From the cell containing the given text, extract its center point as (X, Y) coordinate. 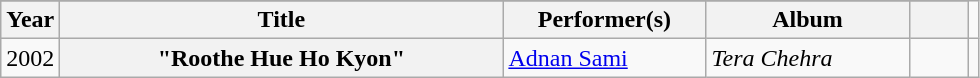
Title (282, 20)
Adnan Sami (604, 58)
2002 (30, 58)
"Roothe Hue Ho Kyon" (282, 58)
Album (808, 20)
Tera Chehra (808, 58)
Year (30, 20)
Performer(s) (604, 20)
